Scan for the cell matching the given text and deliver its (X, Y) coordinate at center. 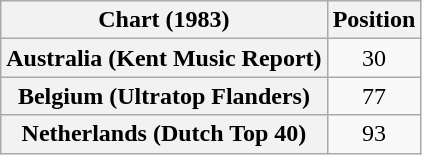
Chart (1983) (164, 20)
Belgium (Ultratop Flanders) (164, 96)
93 (374, 134)
30 (374, 58)
77 (374, 96)
Australia (Kent Music Report) (164, 58)
Netherlands (Dutch Top 40) (164, 134)
Position (374, 20)
